Capture the cell that displays the provided text and extract its (x, y) central coordinate. 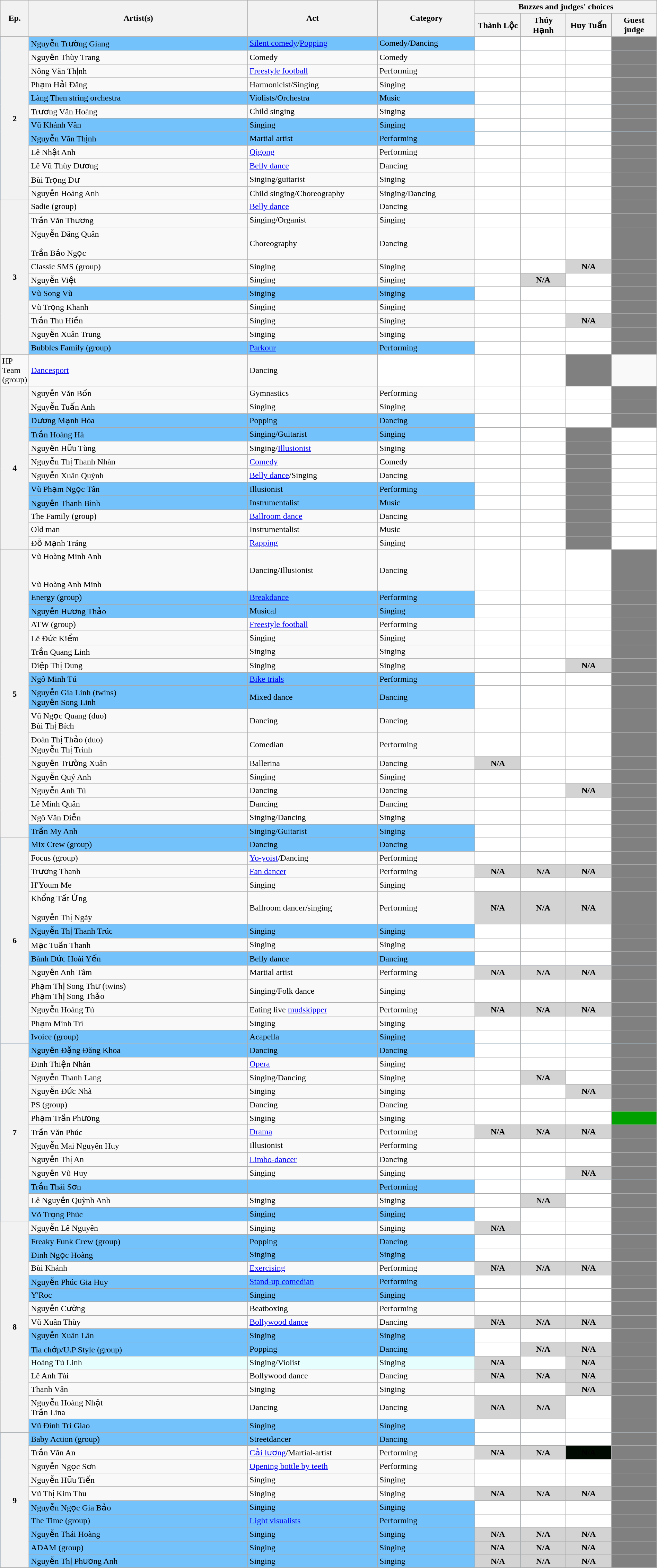
Dancesport (139, 370)
Diệp Thị Dung (139, 665)
2 (15, 118)
Nguyễn Văn Thịnh (139, 138)
ADAM (group) (139, 1548)
Nguyễn Hoàng NhậtTrần Lina (139, 1408)
Nguyễn Anh Tâm (139, 972)
Ballerina (313, 763)
Yo-yoist/Dancing (313, 858)
Lê Đức Kiểm (139, 638)
The Time (group) (139, 1521)
Child singing (313, 112)
Huy Tuấn (588, 25)
Silent comedy/Popping (313, 43)
Act (313, 19)
Thanh Vân (139, 1389)
ATW (group) (139, 625)
Beatboxing (313, 1309)
Nguyễn Ngọc Gia Bảo (139, 1507)
Acapella (313, 1037)
Nguyễn Mai Nguyên Huy (139, 1145)
Vũ Trọng Khanh (139, 307)
Nguyễn Hương Thảo (139, 611)
Đinh Thiện Nhân (139, 1064)
Lê Anh Tài (139, 1376)
Trần Văn An (139, 1453)
Singing/Folk dance (313, 991)
Choreography (313, 243)
Eating live mudskipper (313, 1010)
Nguyễn Vũ Huy (139, 1173)
Vũ Song Vũ (139, 293)
Buzzes and judges' choices (566, 7)
Lê Nhật Anh (139, 152)
Qigong (313, 152)
Nguyễn Ngọc Sơn (139, 1466)
Nguyễn Phúc Gia Huy (139, 1282)
Nguyễn Đăng QuânTrần Bảo Ngọc (139, 243)
Trần Thái Sơn (139, 1187)
PS (group) (139, 1105)
Đỗ Mạnh Tráng (139, 543)
Nguyễn Thị Phương Anh (139, 1561)
Breakdance (313, 598)
Trần Văn Phúc (139, 1132)
Exercising (313, 1268)
Võ Trọng Phúc (139, 1214)
Hoàng Tú Linh (139, 1362)
Nguyễn Đặng Đăng Khoa (139, 1050)
Thành Lộc (498, 25)
6 (15, 941)
Lê Minh Quân (139, 804)
Bành Đức Hoài Yến (139, 959)
Nguyễn Việt (139, 280)
Mạc Tuấn Thanh (139, 945)
Singing/Organist (313, 220)
Bùi Khánh (139, 1268)
Focus (group) (139, 858)
Opening bottle by teeth (313, 1466)
Vũ Khánh Vân (139, 125)
Nguyễn Đức Nhã (139, 1091)
Lê Nguyễn Quỳnh Anh (139, 1201)
Nguyễn Thị An (139, 1159)
Thúy Hạnh (543, 25)
Y'Roc (139, 1295)
Tia chớp/U.P Style (group) (139, 1349)
Làng Then string orchestra (139, 98)
Belly dance/Singing (313, 476)
Nguyễn Xuân Lân (139, 1335)
Mix Crew (group) (139, 845)
Trần Quang Linh (139, 652)
Dương Mạnh Hòa (139, 420)
Dancing/Illusionist (313, 570)
Nguyễn Thanh Bình (139, 503)
Nông Văn Thịnh (139, 71)
Ngô Văn Diễn (139, 817)
Vũ Phạm Ngọc Tân (139, 489)
Nguyễn Thị Thanh Trúc (139, 931)
Nguyễn Anh Tú (139, 791)
Violists/Orchestra (313, 98)
Ep. (15, 19)
Trần Văn Thương (139, 220)
Comedian (313, 744)
Trần Hoàng Hà (139, 434)
Nguyễn Thái Hoàng (139, 1534)
Rapping (313, 543)
Child singing/Choreography (313, 193)
Ballroom dance (313, 516)
Bùi Trọng Dư (139, 180)
Nguyễn Văn Bốn (139, 393)
Vũ Thị Kim Thu (139, 1493)
Sadie (group) (139, 207)
Drama (313, 1132)
Parkour (313, 348)
Classic SMS (group) (139, 267)
Singing/Illusionist (313, 448)
7 (15, 1132)
Nguyễn Cường (139, 1309)
Nguyễn Xuân Trung (139, 334)
Fan dancer (313, 871)
Category (426, 19)
Nguyễn Trường Xuân (139, 763)
Mixed dance (313, 697)
Singing/Violist (313, 1362)
Nguyễn Gia Linh (twins)Nguyễn Song Linh (139, 697)
Phạm Minh Trí (139, 1023)
Singing/guitarist (313, 180)
Gymnastics (313, 393)
Baby Action (group) (139, 1439)
4 (15, 468)
Comedy/Dancing (426, 43)
Guest judge (634, 25)
Phạm Hải Đăng (139, 85)
Nguyễn Quý Anh (139, 777)
Đoàn Thị Thảo (duo)Nguyễn Thị Trinh (139, 744)
Nguyễn Thanh Lang (139, 1078)
Ivoice (group) (139, 1037)
3 (15, 277)
Trương Văn Hoàng (139, 112)
Nguyễn Hữu Tiến (139, 1480)
Nguyễn Thùy Trang (139, 57)
Limbo-dancer (313, 1159)
Bike trials (313, 679)
Freaky Funk Crew (group) (139, 1241)
Phạm Thị Song Thư (twins)Phạm Thị Song Thảo (139, 991)
Vũ Ngọc Quang (duo)Bùi Thị Bích (139, 721)
Nguyễn Xuân Quỳnh (139, 476)
9 (15, 1500)
Harmonicist/Singing (313, 85)
Khổng Tất Ứng Nguyễn Thị Ngày (139, 907)
Old man (139, 529)
Artist(s) (139, 19)
Trần My Anh (139, 831)
Nguyễn Hữu Tùng (139, 448)
Light visualists (313, 1521)
8 (15, 1327)
Trương Thanh (139, 871)
Ballroom dancer/singing (313, 907)
Nguyễn Hoàng Anh (139, 193)
Streetdancer (313, 1439)
Ngô Minh Tú (139, 679)
Trần Thu Hiền (139, 321)
Phạm Trần Phương (139, 1118)
Bubbles Family (group) (139, 348)
Stand-up comedian (313, 1282)
Nguyễn Lê Nguyên (139, 1228)
Vũ Hoàng Minh Anh Vũ Hoàng Anh Minh (139, 570)
Vũ Xuân Thùy (139, 1322)
The Family (group) (139, 516)
Nguyễn Hoàng Tú (139, 1010)
Opera (313, 1064)
Nguyễn Tuấn Anh (139, 407)
Nguyễn Trường Giang (139, 43)
H'Youm Me (139, 885)
Đinh Ngọc Hoàng (139, 1255)
Lê Vũ Thùy Dương (139, 166)
Musical (313, 611)
Cải lương/Martial-artist (313, 1453)
Vũ Đình Tri Giao (139, 1426)
Nguyễn Thị Thanh Nhàn (139, 462)
HP Team (group) (15, 370)
Energy (group) (139, 598)
5 (15, 694)
